Detect which cell encompasses the target text, then output its [X, Y] center coordinate. 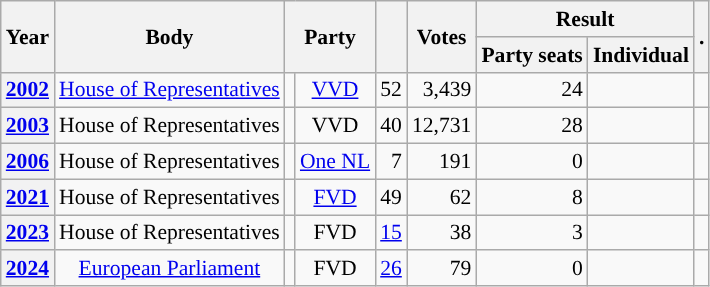
Party [330, 36]
26 [391, 269]
40 [391, 126]
79 [442, 269]
2024 [28, 269]
2002 [28, 90]
Result [585, 19]
12,731 [442, 126]
Body [170, 36]
Year [28, 36]
Individual [641, 55]
2023 [28, 233]
One NL [335, 162]
European Parliament [170, 269]
3 [532, 233]
7 [391, 162]
38 [442, 233]
8 [532, 197]
2006 [28, 162]
28 [532, 126]
3,439 [442, 90]
191 [442, 162]
Votes [442, 36]
Party seats [532, 55]
62 [442, 197]
52 [391, 90]
2021 [28, 197]
24 [532, 90]
49 [391, 197]
15 [391, 233]
2003 [28, 126]
. [702, 36]
